Scan for the cell matching the given text and deliver its [X, Y] coordinate at center. 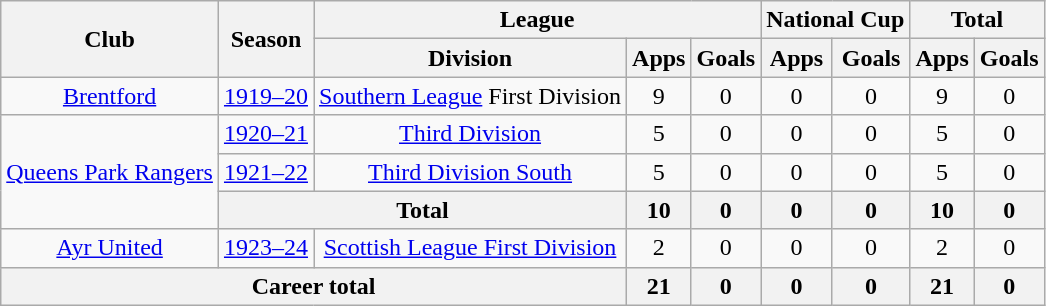
Career total [314, 286]
Season [266, 39]
Brentford [110, 96]
Queens Park Rangers [110, 172]
Division [470, 58]
1920–21 [266, 134]
Third Division [470, 134]
Third Division South [470, 172]
1919–20 [266, 96]
Southern League First Division [470, 96]
Club [110, 39]
1921–22 [266, 172]
League [538, 20]
National Cup [836, 20]
1923–24 [266, 248]
Ayr United [110, 248]
Scottish League First Division [470, 248]
